From the cell containing the given text, extract its center point as [X, Y] coordinate. 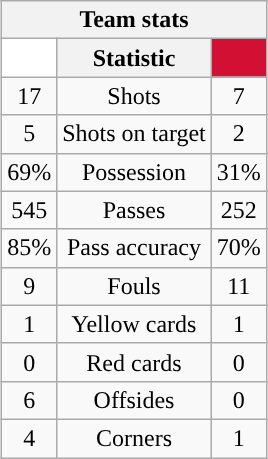
4 [30, 438]
Fouls [134, 286]
31% [238, 172]
70% [238, 248]
6 [30, 400]
69% [30, 172]
11 [238, 286]
545 [30, 210]
85% [30, 248]
Possession [134, 172]
Team stats [134, 20]
Yellow cards [134, 324]
5 [30, 134]
Corners [134, 438]
Statistic [134, 58]
Red cards [134, 362]
Offsides [134, 400]
9 [30, 286]
Pass accuracy [134, 248]
7 [238, 96]
Passes [134, 210]
17 [30, 96]
252 [238, 210]
Shots [134, 96]
Shots on target [134, 134]
2 [238, 134]
